For the text-containing cell, return its midpoint in [x, y] coordinate format. 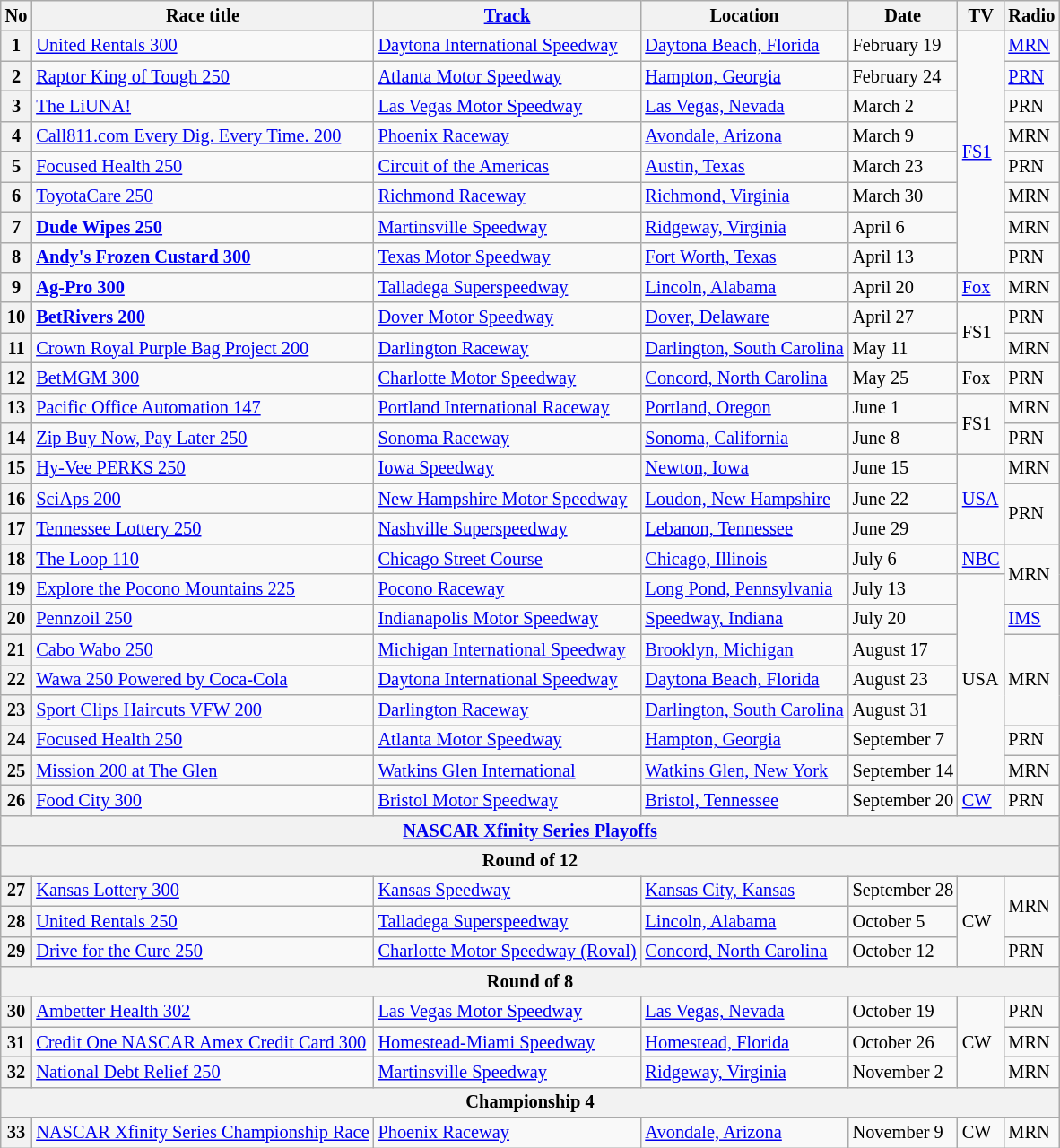
March 9 [903, 136]
Portland, Oregon [744, 408]
30 [16, 1012]
SciAps 200 [203, 499]
April 27 [903, 317]
24 [16, 740]
August 17 [903, 649]
Richmond Raceway [508, 196]
Sonoma Raceway [508, 439]
BetRivers 200 [203, 317]
5 [16, 167]
Wawa 250 Powered by Coca-Cola [203, 680]
Explore the Pocono Mountains 225 [203, 589]
NBC [981, 559]
Dover, Delaware [744, 317]
Bristol, Tennessee [744, 800]
Drive for the Cure 250 [203, 952]
BetMGM 300 [203, 378]
Sport Clips Haircuts VFW 200 [203, 709]
NASCAR Xfinity Series Playoffs [531, 831]
September 7 [903, 740]
21 [16, 649]
Chicago, Illinois [744, 559]
October 26 [903, 1042]
9 [16, 287]
Nashville Superspeedway [508, 528]
Track [508, 15]
October 19 [903, 1012]
2 [16, 76]
Crown Royal Purple Bag Project 200 [203, 348]
22 [16, 680]
Long Pond, Pennsylvania [744, 589]
Location [744, 15]
Charlotte Motor Speedway [508, 378]
Newton, Iowa [744, 468]
Indianapolis Motor Speedway [508, 619]
11 [16, 348]
Radio [1032, 15]
1 [16, 46]
28 [16, 921]
Iowa Speedway [508, 468]
Dover Motor Speedway [508, 317]
June 1 [903, 408]
Raptor King of Tough 250 [203, 76]
Round of 12 [531, 861]
Andy's Frozen Custard 300 [203, 257]
The Loop 110 [203, 559]
Watkins Glen, New York [744, 770]
Credit One NASCAR Amex Credit Card 300 [203, 1042]
August 23 [903, 680]
Kansas Lottery 300 [203, 891]
25 [16, 770]
April 13 [903, 257]
Date [903, 15]
20 [16, 619]
Austin, Texas [744, 167]
September 20 [903, 800]
Lebanon, Tennessee [744, 528]
April 20 [903, 287]
7 [16, 227]
18 [16, 559]
National Debt Relief 250 [203, 1072]
Bristol Motor Speedway [508, 800]
Ag-Pro 300 [203, 287]
September 28 [903, 891]
Mission 200 at The Glen [203, 770]
NASCAR Xfinity Series Championship Race [203, 1133]
6 [16, 196]
November 2 [903, 1072]
United Rentals 250 [203, 921]
Dude Wipes 250 [203, 227]
Watkins Glen International [508, 770]
April 6 [903, 227]
Homestead, Florida [744, 1042]
Richmond, Virginia [744, 196]
October 5 [903, 921]
Portland International Raceway [508, 408]
Sonoma, California [744, 439]
June 29 [903, 528]
Texas Motor Speedway [508, 257]
March 23 [903, 167]
New Hampshire Motor Speedway [508, 499]
May 25 [903, 378]
Cabo Wabo 250 [203, 649]
November 9 [903, 1133]
No [16, 15]
Pocono Raceway [508, 589]
8 [16, 257]
July 20 [903, 619]
Zip Buy Now, Pay Later 250 [203, 439]
32 [16, 1072]
Round of 8 [531, 981]
4 [16, 136]
Pennzoil 250 [203, 619]
26 [16, 800]
Championship 4 [531, 1102]
15 [16, 468]
Speedway, Indiana [744, 619]
Loudon, New Hampshire [744, 499]
Circuit of the Americas [508, 167]
March 30 [903, 196]
Call811.com Every Dig. Every Time. 200 [203, 136]
27 [16, 891]
Charlotte Motor Speedway (Roval) [508, 952]
12 [16, 378]
33 [16, 1133]
June 22 [903, 499]
United Rentals 300 [203, 46]
Homestead-Miami Speedway [508, 1042]
October 12 [903, 952]
July 6 [903, 559]
The LiUNA! [203, 106]
31 [16, 1042]
ToyotaCare 250 [203, 196]
Hy-Vee PERKS 250 [203, 468]
19 [16, 589]
Race title [203, 15]
23 [16, 709]
13 [16, 408]
September 14 [903, 770]
June 8 [903, 439]
May 11 [903, 348]
29 [16, 952]
August 31 [903, 709]
March 2 [903, 106]
3 [16, 106]
14 [16, 439]
TV [981, 15]
10 [16, 317]
Brooklyn, Michigan [744, 649]
July 13 [903, 589]
Kansas Speedway [508, 891]
Michigan International Speedway [508, 649]
Ambetter Health 302 [203, 1012]
February 19 [903, 46]
16 [16, 499]
Chicago Street Course [508, 559]
Tennessee Lottery 250 [203, 528]
IMS [1032, 619]
Pacific Office Automation 147 [203, 408]
June 15 [903, 468]
Food City 300 [203, 800]
Kansas City, Kansas [744, 891]
17 [16, 528]
Fort Worth, Texas [744, 257]
February 24 [903, 76]
